Return the (X, Y) coordinate for the center point of the cell that contains the specified text.  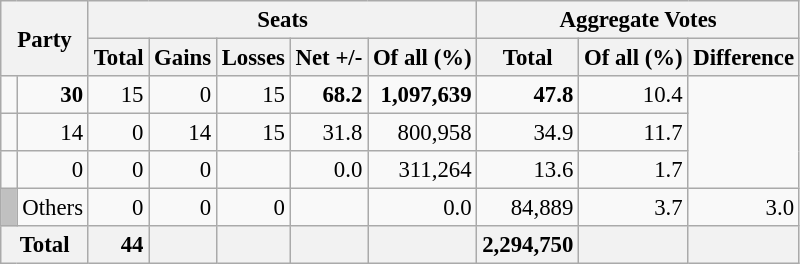
Difference (744, 58)
3.0 (744, 208)
Net +/- (328, 58)
3.7 (634, 208)
Gains (183, 58)
34.9 (528, 133)
1.7 (634, 170)
Aggregate Votes (638, 20)
311,264 (422, 170)
10.4 (634, 95)
31.8 (328, 133)
Others (52, 208)
1,097,639 (422, 95)
Party (45, 38)
Seats (282, 20)
68.2 (328, 95)
13.6 (528, 170)
11.7 (634, 133)
44 (118, 245)
2,294,750 (528, 245)
30 (52, 95)
84,889 (528, 208)
47.8 (528, 95)
800,958 (422, 133)
Losses (253, 58)
